Return the (X, Y) coordinate for the center point of the cell that contains the specified text.  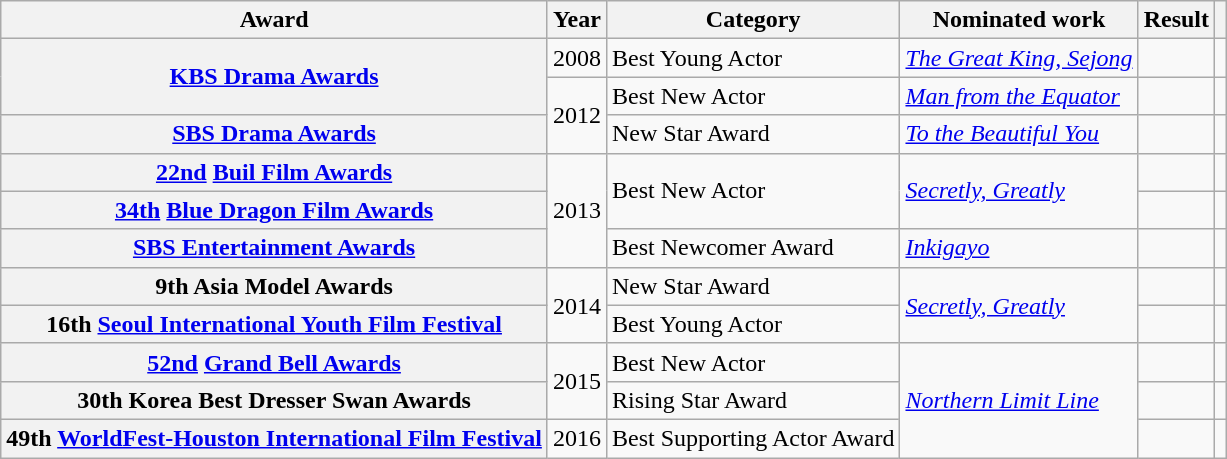
Northern Limit Line (1019, 400)
Inkigayo (1019, 248)
To the Beautiful You (1019, 134)
Best Newcomer Award (753, 248)
2014 (576, 305)
16th Seoul International Youth Film Festival (274, 324)
Result (1176, 20)
KBS Drama Awards (274, 77)
The Great King, Sejong (1019, 58)
52nd Grand Bell Awards (274, 362)
SBS Drama Awards (274, 134)
Year (576, 20)
SBS Entertainment Awards (274, 248)
2013 (576, 210)
22nd Buil Film Awards (274, 172)
49th WorldFest-Houston International Film Festival (274, 438)
2008 (576, 58)
Rising Star Award (753, 400)
9th Asia Model Awards (274, 286)
Category (753, 20)
2016 (576, 438)
Award (274, 20)
34th Blue Dragon Film Awards (274, 210)
Nominated work (1019, 20)
2015 (576, 381)
2012 (576, 115)
Best Supporting Actor Award (753, 438)
30th Korea Best Dresser Swan Awards (274, 400)
Man from the Equator (1019, 96)
